Extract the (X, Y) coordinate from the center of the cell holding the provided text.  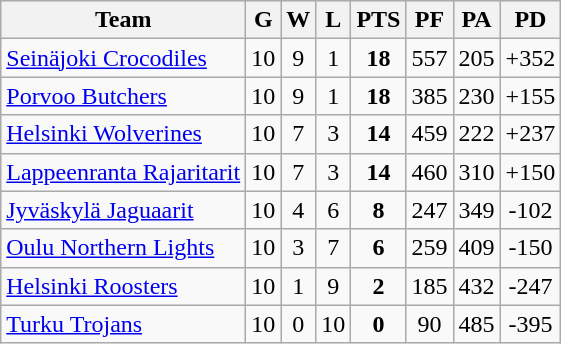
460 (430, 172)
W (298, 20)
247 (430, 210)
Lappeenranta Rajaritarit (124, 172)
Team (124, 20)
8 (378, 210)
205 (476, 58)
2 (378, 286)
PD (530, 20)
L (334, 20)
+352 (530, 58)
485 (476, 324)
PA (476, 20)
+237 (530, 134)
259 (430, 248)
-150 (530, 248)
185 (430, 286)
4 (298, 210)
230 (476, 96)
409 (476, 248)
PTS (378, 20)
+150 (530, 172)
-395 (530, 324)
Turku Trojans (124, 324)
Porvoo Butchers (124, 96)
349 (476, 210)
-247 (530, 286)
459 (430, 134)
Helsinki Roosters (124, 286)
432 (476, 286)
Helsinki Wolverines (124, 134)
Oulu Northern Lights (124, 248)
310 (476, 172)
-102 (530, 210)
+155 (530, 96)
Jyväskylä Jaguaarit (124, 210)
PF (430, 20)
557 (430, 58)
385 (430, 96)
G (264, 20)
Seinäjoki Crocodiles (124, 58)
222 (476, 134)
90 (430, 324)
